For the text-containing cell, return its midpoint in (x, y) coordinate format. 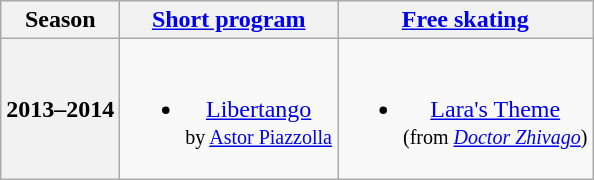
Short program (229, 20)
Season (60, 20)
Libertangoby Astor Piazzolla (229, 109)
2013–2014 (60, 109)
Lara's Theme (from Doctor Zhivago) (466, 109)
Free skating (466, 20)
